Output the [X, Y] coordinate of the center of the cell containing the given text.  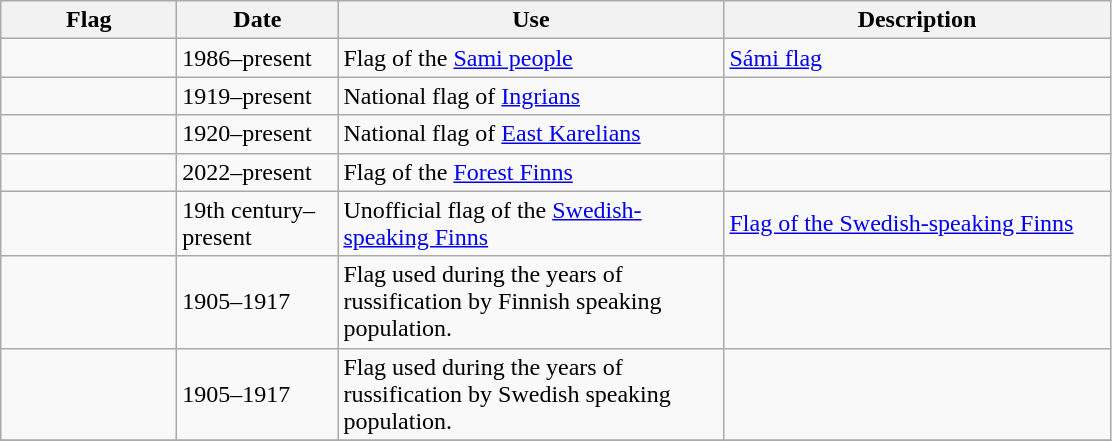
Description [917, 20]
1920–present [258, 134]
Flag used during the years of russification by Finnish speaking population. [531, 302]
Flag of the Swedish-speaking Finns [917, 224]
Flag of the Sami people [531, 58]
Flag of the Forest Finns [531, 172]
Date [258, 20]
1919–present [258, 96]
National flag of East Karelians [531, 134]
Flag used during the years of russification by Swedish speaking population. [531, 394]
Flag [89, 20]
Sámi flag [917, 58]
National flag of Ingrians [531, 96]
1986–present [258, 58]
2022–present [258, 172]
19th century–present [258, 224]
Use [531, 20]
Unofficial flag of the Swedish-speaking Finns [531, 224]
